Return the [X, Y] coordinate for the center point of the cell that contains the specified text.  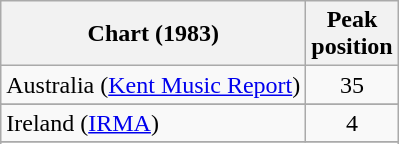
Australia (Kent Music Report) [154, 85]
Chart (1983) [154, 34]
Ireland (IRMA) [154, 123]
Peakposition [352, 34]
4 [352, 123]
35 [352, 85]
